For the text-containing cell, return its midpoint in [X, Y] coordinate format. 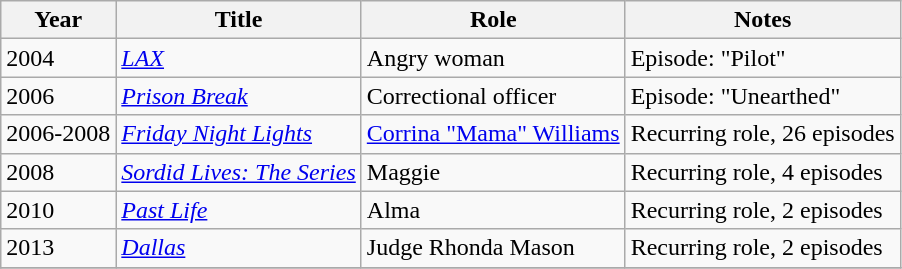
Judge Rhonda Mason [493, 248]
Year [58, 20]
2013 [58, 248]
Angry woman [493, 58]
Notes [762, 20]
2008 [58, 172]
2004 [58, 58]
Dallas [238, 248]
Past Life [238, 210]
2006 [58, 96]
Recurring role, 4 episodes [762, 172]
Episode: "Pilot" [762, 58]
Alma [493, 210]
Recurring role, 26 episodes [762, 134]
Maggie [493, 172]
Correctional officer [493, 96]
2006-2008 [58, 134]
LAX [238, 58]
Episode: "Unearthed" [762, 96]
2010 [58, 210]
Role [493, 20]
Prison Break [238, 96]
Sordid Lives: The Series [238, 172]
Corrina "Mama" Williams [493, 134]
Friday Night Lights [238, 134]
Title [238, 20]
